Search for the cell housing the specified text and yield its [x, y] center coordinate. 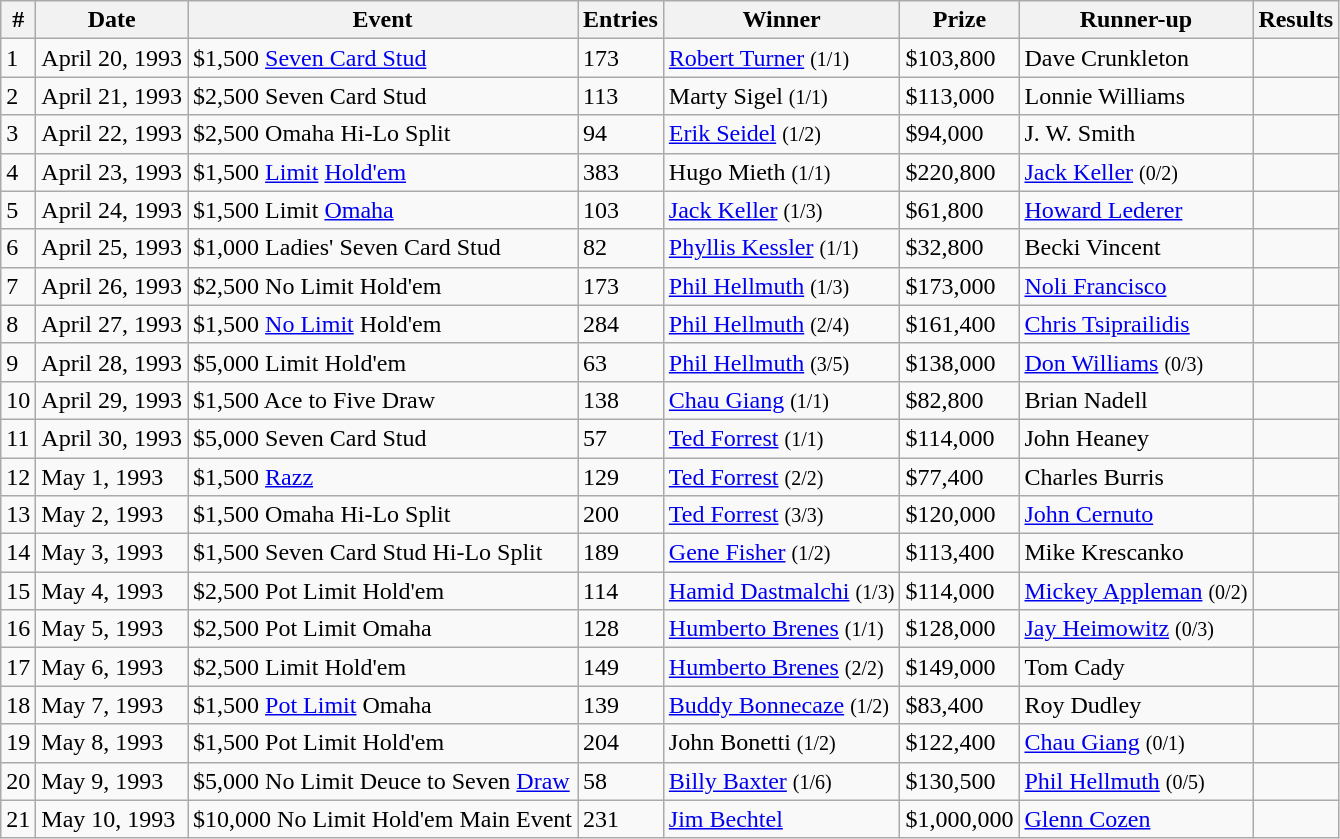
11 [18, 438]
57 [621, 438]
J. W. Smith [1136, 134]
Phil Hellmuth (2/4) [782, 324]
Winner [782, 20]
April 20, 1993 [112, 58]
10 [18, 400]
Don Williams (0/3) [1136, 362]
Erik Seidel (1/2) [782, 134]
Mickey Appleman (0/2) [1136, 591]
$2,500 Omaha Hi-Lo Split [383, 134]
April 25, 1993 [112, 248]
# [18, 20]
$94,000 [960, 134]
$130,500 [960, 781]
Buddy Bonnecaze (1/2) [782, 705]
Chris Tsiprailidis [1136, 324]
$122,400 [960, 743]
May 8, 1993 [112, 743]
Dave Crunkleton [1136, 58]
7 [18, 286]
Ted Forrest (1/1) [782, 438]
$1,500 Razz [383, 477]
May 2, 1993 [112, 515]
$82,800 [960, 400]
$1,000 Ladies' Seven Card Stud [383, 248]
$1,500 Limit Hold'em [383, 172]
$149,000 [960, 667]
Charles Burris [1136, 477]
$1,500 Seven Card Stud [383, 58]
$5,000 Limit Hold'em [383, 362]
$220,800 [960, 172]
Hugo Mieth (1/1) [782, 172]
$113,000 [960, 96]
200 [621, 515]
Brian Nadell [1136, 400]
$1,500 Limit Omaha [383, 210]
Lonnie Williams [1136, 96]
Phil Hellmuth (1/3) [782, 286]
John Heaney [1136, 438]
May 6, 1993 [112, 667]
$1,500 Omaha Hi-Lo Split [383, 515]
Entries [621, 20]
138 [621, 400]
$128,000 [960, 629]
May 10, 1993 [112, 819]
Ted Forrest (2/2) [782, 477]
$5,000 No Limit Deuce to Seven Draw [383, 781]
Phil Hellmuth (0/5) [1136, 781]
Jay Heimowitz (0/3) [1136, 629]
April 23, 1993 [112, 172]
Roy Dudley [1136, 705]
April 29, 1993 [112, 400]
John Cernuto [1136, 515]
$2,500 No Limit Hold'em [383, 286]
231 [621, 819]
$83,400 [960, 705]
63 [621, 362]
$1,500 Seven Card Stud Hi-Lo Split [383, 553]
John Bonetti (1/2) [782, 743]
128 [621, 629]
17 [18, 667]
114 [621, 591]
$1,500 No Limit Hold'em [383, 324]
82 [621, 248]
Event [383, 20]
Howard Lederer [1136, 210]
$1,500 Pot Limit Omaha [383, 705]
May 5, 1993 [112, 629]
16 [18, 629]
$103,800 [960, 58]
$61,800 [960, 210]
$138,000 [960, 362]
$2,500 Limit Hold'em [383, 667]
20 [18, 781]
April 24, 1993 [112, 210]
$161,400 [960, 324]
Hamid Dastmalchi (1/3) [782, 591]
Billy Baxter (1/6) [782, 781]
April 30, 1993 [112, 438]
4 [18, 172]
21 [18, 819]
$2,500 Seven Card Stud [383, 96]
Results [1296, 20]
19 [18, 743]
103 [621, 210]
Jack Keller (1/3) [782, 210]
Jack Keller (0/2) [1136, 172]
Runner-up [1136, 20]
May 4, 1993 [112, 591]
April 26, 1993 [112, 286]
Marty Sigel (1/1) [782, 96]
$2,500 Pot Limit Hold'em [383, 591]
15 [18, 591]
Gene Fisher (1/2) [782, 553]
$1,000,000 [960, 819]
May 3, 1993 [112, 553]
Becki Vincent [1136, 248]
May 1, 1993 [112, 477]
$2,500 Pot Limit Omaha [383, 629]
$77,400 [960, 477]
113 [621, 96]
129 [621, 477]
Phil Hellmuth (3/5) [782, 362]
Glenn Cozen [1136, 819]
$113,400 [960, 553]
$173,000 [960, 286]
Noli Francisco [1136, 286]
$10,000 No Limit Hold'em Main Event [383, 819]
$32,800 [960, 248]
Mike Krescanko [1136, 553]
Ted Forrest (3/3) [782, 515]
8 [18, 324]
284 [621, 324]
14 [18, 553]
May 9, 1993 [112, 781]
5 [18, 210]
94 [621, 134]
$1,500 Pot Limit Hold'em [383, 743]
Tom Cady [1136, 667]
April 21, 1993 [112, 96]
$1,500 Ace to Five Draw [383, 400]
April 22, 1993 [112, 134]
Prize [960, 20]
149 [621, 667]
Jim Bechtel [782, 819]
139 [621, 705]
1 [18, 58]
6 [18, 248]
204 [621, 743]
Phyllis Kessler (1/1) [782, 248]
$5,000 Seven Card Stud [383, 438]
383 [621, 172]
189 [621, 553]
58 [621, 781]
12 [18, 477]
2 [18, 96]
Robert Turner (1/1) [782, 58]
$120,000 [960, 515]
18 [18, 705]
Date [112, 20]
May 7, 1993 [112, 705]
April 27, 1993 [112, 324]
13 [18, 515]
Chau Giang (1/1) [782, 400]
9 [18, 362]
April 28, 1993 [112, 362]
Humberto Brenes (1/1) [782, 629]
Humberto Brenes (2/2) [782, 667]
Chau Giang (0/1) [1136, 743]
3 [18, 134]
